Find where the given text appears and provide that cell's center as (x, y) coordinate. 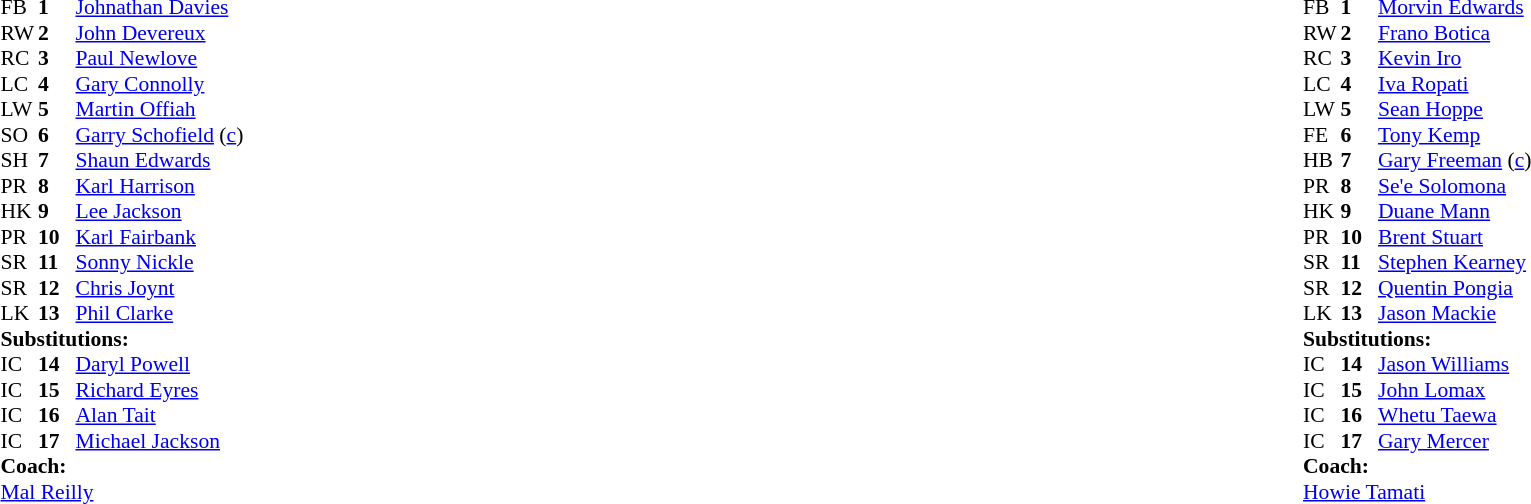
Duane Mann (1454, 211)
Martin Offiah (160, 109)
Daryl Powell (160, 365)
John Devereux (160, 33)
Alan Tait (160, 415)
Phil Clarke (160, 313)
Gary Freeman (c) (1454, 161)
Gary Connolly (160, 84)
Chris Joynt (160, 288)
John Lomax (1454, 390)
Jason Williams (1454, 365)
Richard Eyres (160, 390)
Kevin Iro (1454, 59)
Michael Jackson (160, 441)
Paul Newlove (160, 59)
Tony Kemp (1454, 135)
Se'e Solomona (1454, 186)
Garry Schofield (c) (160, 135)
Quentin Pongia (1454, 288)
Shaun Edwards (160, 161)
Whetu Taewa (1454, 415)
Stephen Kearney (1454, 263)
HB (1322, 161)
Sean Hoppe (1454, 109)
Karl Harrison (160, 186)
Sonny Nickle (160, 263)
SO (19, 135)
Frano Botica (1454, 33)
Iva Ropati (1454, 84)
Karl Fairbank (160, 237)
Lee Jackson (160, 211)
Jason Mackie (1454, 313)
Brent Stuart (1454, 237)
SH (19, 161)
Gary Mercer (1454, 441)
FE (1322, 135)
